Provide the (X, Y) coordinate of the cell's center where the given text is located.  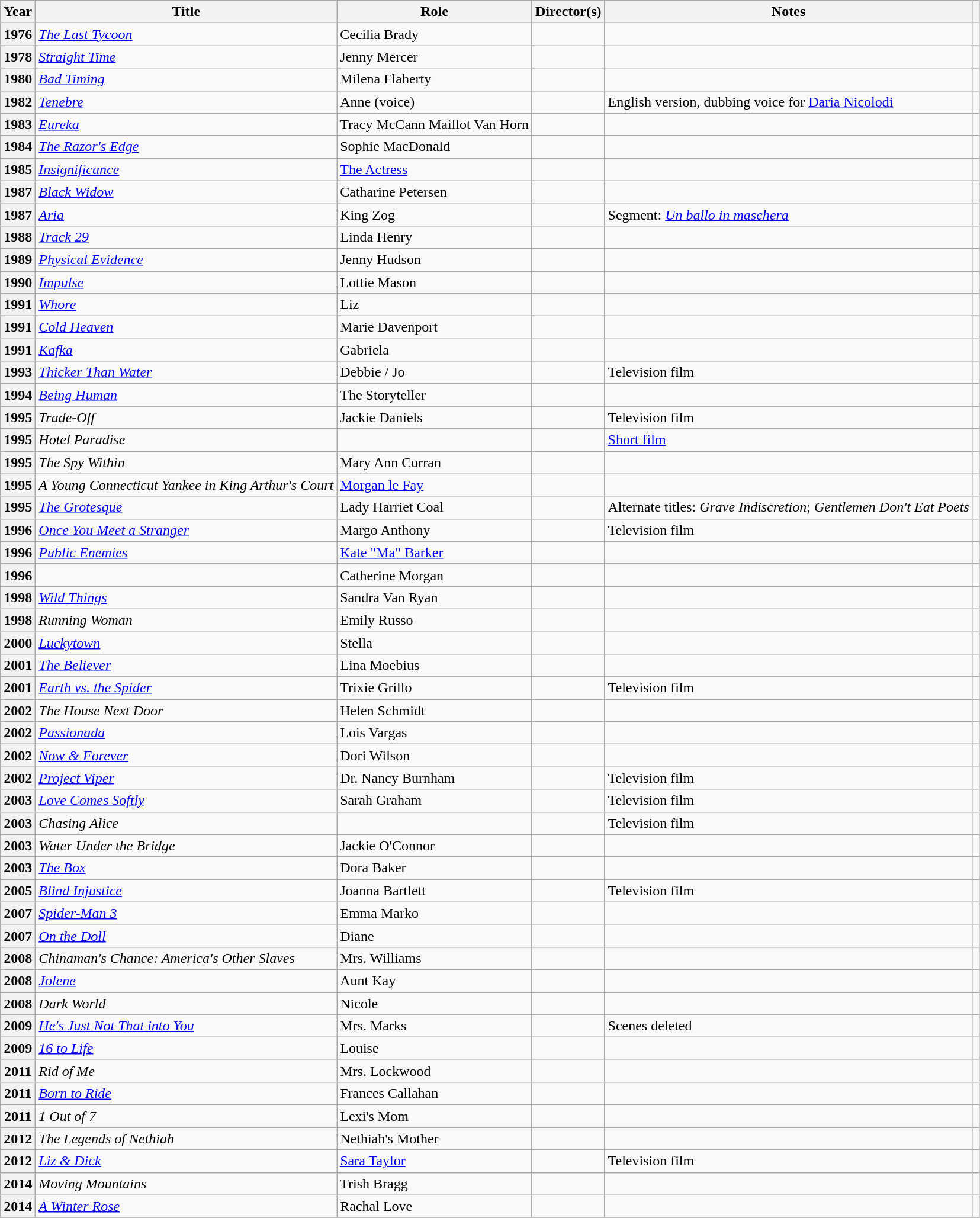
Impulse (186, 282)
Scenes deleted (789, 1026)
Trish Bragg (435, 1184)
2000 (18, 642)
Whore (186, 305)
Thicker Than Water (186, 372)
Morgan le Fay (435, 485)
1 Out of 7 (186, 1116)
Director(s) (568, 12)
Moving Mountains (186, 1184)
The Razor's Edge (186, 147)
A Young Connecticut Yankee in King Arthur's Court (186, 485)
Aunt Kay (435, 981)
Gabriela (435, 350)
Year (18, 12)
Jackie Daniels (435, 417)
Running Woman (186, 620)
The Last Tycoon (186, 34)
Milena Flaherty (435, 79)
Public Enemies (186, 552)
Debbie / Jo (435, 372)
Role (435, 12)
Sophie MacDonald (435, 147)
Sara Taylor (435, 1161)
Emma Marko (435, 913)
Cold Heaven (186, 327)
Catharine Petersen (435, 192)
He's Just Not That into You (186, 1026)
Earth vs. the Spider (186, 688)
1994 (18, 395)
Mary Ann Curran (435, 462)
Helen Schmidt (435, 711)
The Storyteller (435, 395)
1990 (18, 282)
Dark World (186, 1004)
Born to Ride (186, 1094)
Liz & Dick (186, 1161)
Mrs. Marks (435, 1026)
Now & Forever (186, 756)
Insignificance (186, 169)
Chasing Alice (186, 823)
Track 29 (186, 237)
Physical Evidence (186, 259)
Lina Moebius (435, 666)
Segment: Un ballo in maschera (789, 214)
1993 (18, 372)
Liz (435, 305)
Jenny Mercer (435, 57)
Dr. Nancy Burnham (435, 778)
Sandra Van Ryan (435, 597)
Lady Harriet Coal (435, 507)
Water Under the Bridge (186, 846)
Frances Callahan (435, 1094)
Marie Davenport (435, 327)
The Believer (186, 666)
Straight Time (186, 57)
Tenebre (186, 102)
1982 (18, 102)
The Box (186, 868)
Dora Baker (435, 868)
The Legends of Nethiah (186, 1139)
Joanna Bartlett (435, 891)
1983 (18, 124)
Catherine Morgan (435, 575)
Alternate titles: Grave Indiscretion; Gentlemen Don't Eat Poets (789, 507)
Blind Injustice (186, 891)
Diane (435, 936)
English version, dubbing voice for Daria Nicolodi (789, 102)
Lexi's Mom (435, 1116)
Short film (789, 440)
Jenny Hudson (435, 259)
Being Human (186, 395)
1988 (18, 237)
Linda Henry (435, 237)
Mrs. Williams (435, 958)
Dori Wilson (435, 756)
Margo Anthony (435, 530)
Title (186, 12)
King Zog (435, 214)
1989 (18, 259)
1978 (18, 57)
1980 (18, 79)
Nicole (435, 1004)
Love Comes Softly (186, 801)
Kate "Ma" Barker (435, 552)
The House Next Door (186, 711)
16 to Life (186, 1049)
Bad Timing (186, 79)
1985 (18, 169)
1976 (18, 34)
Passionada (186, 733)
Aria (186, 214)
Jackie O'Connor (435, 846)
Tracy McCann Maillot Van Horn (435, 124)
The Grotesque (186, 507)
Black Widow (186, 192)
Luckytown (186, 642)
Eureka (186, 124)
Rid of Me (186, 1071)
Emily Russo (435, 620)
Spider-Man 3 (186, 913)
Hotel Paradise (186, 440)
Cecilia Brady (435, 34)
1984 (18, 147)
Lottie Mason (435, 282)
Kafka (186, 350)
The Spy Within (186, 462)
2005 (18, 891)
Rachal Love (435, 1206)
Trade-Off (186, 417)
Mrs. Lockwood (435, 1071)
The Actress (435, 169)
Anne (voice) (435, 102)
On the Doll (186, 936)
Once You Meet a Stranger (186, 530)
Chinaman's Chance: America's Other Slaves (186, 958)
Nethiah's Mother (435, 1139)
Wild Things (186, 597)
Project Viper (186, 778)
Notes (789, 12)
Jolene (186, 981)
A Winter Rose (186, 1206)
Trixie Grillo (435, 688)
Louise (435, 1049)
Stella (435, 642)
Sarah Graham (435, 801)
Lois Vargas (435, 733)
